From the cell containing the given text, extract its center point as (X, Y) coordinate. 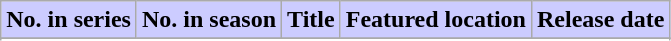
Release date (600, 20)
Title (312, 20)
Featured location (436, 20)
No. in series (69, 20)
No. in season (208, 20)
